Locate the cell with the specified text and output its (X, Y) center coordinate. 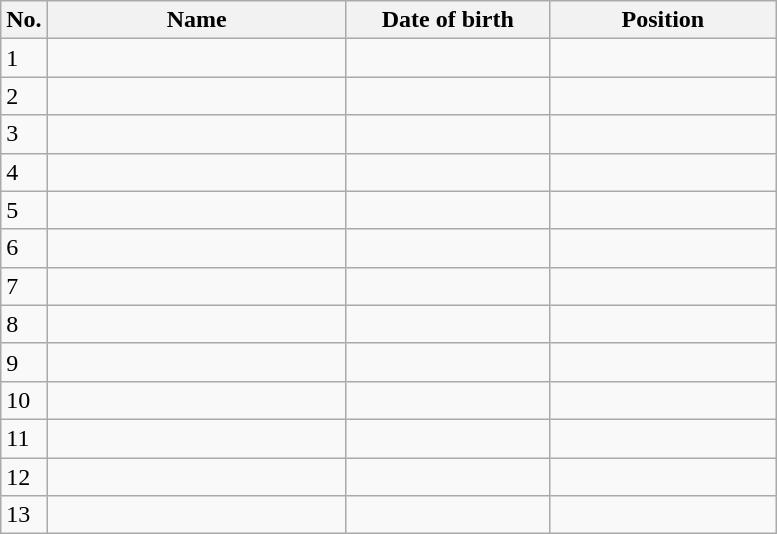
Name (196, 20)
2 (24, 96)
13 (24, 515)
Date of birth (448, 20)
7 (24, 286)
12 (24, 477)
No. (24, 20)
1 (24, 58)
11 (24, 438)
4 (24, 172)
3 (24, 134)
10 (24, 400)
8 (24, 324)
6 (24, 248)
Position (662, 20)
5 (24, 210)
9 (24, 362)
